Output the (X, Y) coordinate of the center of the cell containing the given text.  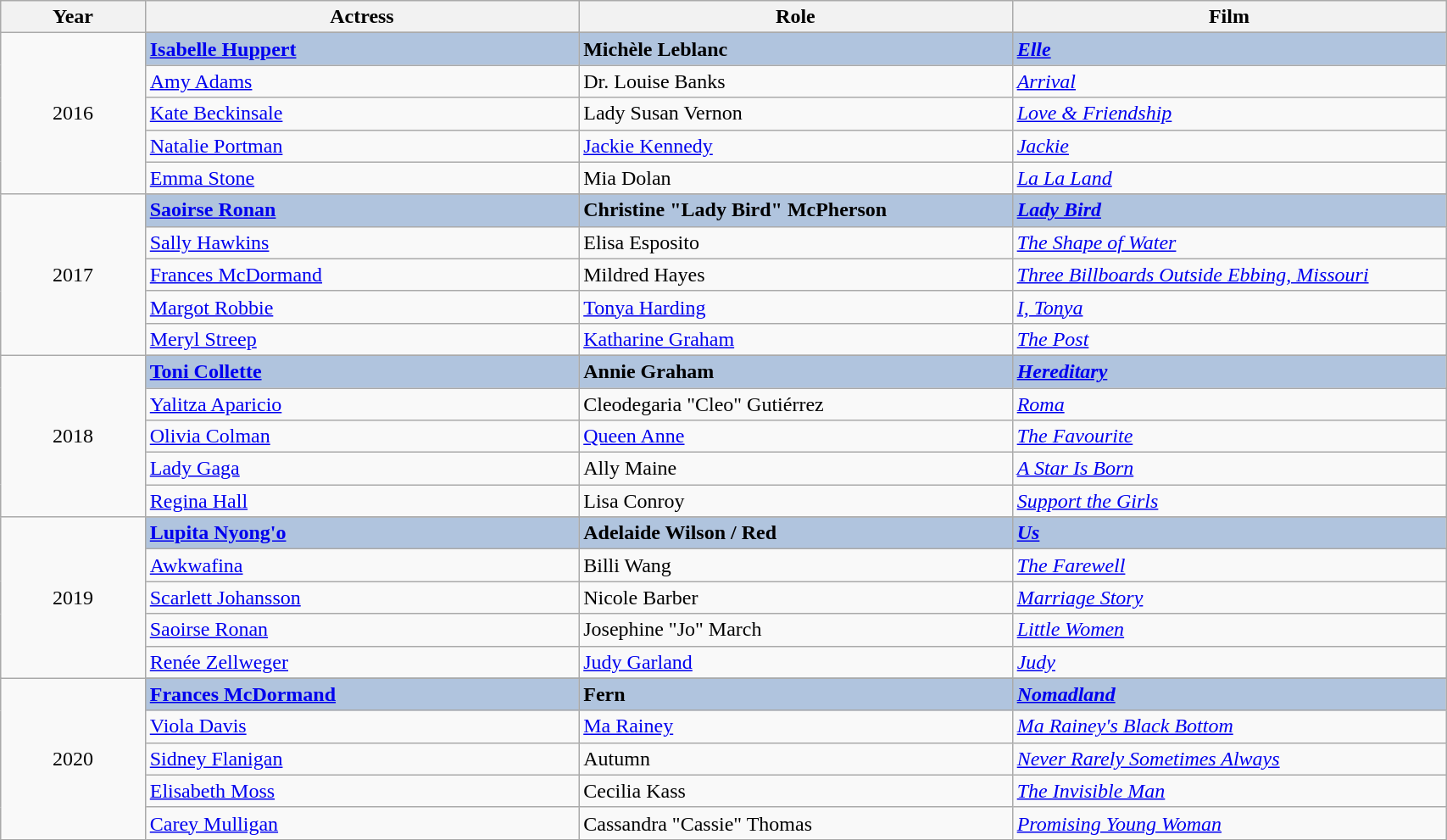
Cecilia Kass (795, 791)
Hereditary (1229, 371)
Actress (361, 17)
Elle (1229, 49)
Ma Rainey's Black Bottom (1229, 726)
Elisabeth Moss (361, 791)
La La Land (1229, 178)
Fern (795, 694)
Margot Robbie (361, 307)
Lady Bird (1229, 210)
2018 (73, 436)
Meryl Streep (361, 339)
Judy (1229, 662)
Viola Davis (361, 726)
Lisa Conroy (795, 501)
2020 (73, 759)
Adelaide Wilson / Red (795, 533)
2019 (73, 598)
Carey Mulligan (361, 823)
Renée Zellweger (361, 662)
Role (795, 17)
Jackie Kennedy (795, 146)
Dr. Louise Banks (795, 81)
Ma Rainey (795, 726)
Roma (1229, 404)
Queen Anne (795, 437)
Isabelle Huppert (361, 49)
2016 (73, 114)
Cassandra "Cassie" Thomas (795, 823)
Elisa Esposito (795, 242)
Mildred Hayes (795, 275)
Never Rarely Sometimes Always (1229, 759)
Year (73, 17)
The Post (1229, 339)
Tonya Harding (795, 307)
The Favourite (1229, 437)
The Shape of Water (1229, 242)
Awkwafina (361, 565)
Natalie Portman (361, 146)
2017 (73, 275)
Michèle Leblanc (795, 49)
Sidney Flanigan (361, 759)
Autumn (795, 759)
I, Tonya (1229, 307)
Us (1229, 533)
Emma Stone (361, 178)
The Farewell (1229, 565)
Jackie (1229, 146)
Lupita Nyong'o (361, 533)
Judy Garland (795, 662)
Lady Susan Vernon (795, 114)
Arrival (1229, 81)
Sally Hawkins (361, 242)
Kate Beckinsale (361, 114)
Promising Young Woman (1229, 823)
Little Women (1229, 630)
The Invisible Man (1229, 791)
Nomadland (1229, 694)
Toni Collette (361, 371)
Mia Dolan (795, 178)
Yalitza Aparicio (361, 404)
Josephine "Jo" March (795, 630)
Lady Gaga (361, 469)
Love & Friendship (1229, 114)
Scarlett Johansson (361, 598)
Cleodegaria "Cleo" Gutiérrez (795, 404)
Three Billboards Outside Ebbing, Missouri (1229, 275)
Annie Graham (795, 371)
Billi Wang (795, 565)
Support the Girls (1229, 501)
Olivia Colman (361, 437)
Nicole Barber (795, 598)
A Star Is Born (1229, 469)
Christine "Lady Bird" McPherson (795, 210)
Katharine Graham (795, 339)
Marriage Story (1229, 598)
Film (1229, 17)
Amy Adams (361, 81)
Regina Hall (361, 501)
Ally Maine (795, 469)
